Extract the [x, y] coordinate from the center of the cell holding the provided text.  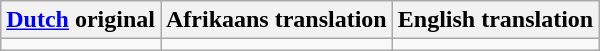
English translation [495, 20]
Dutch original [81, 20]
Afrikaans translation [276, 20]
